Provide the [X, Y] coordinate of the cell's center where the given text is located.  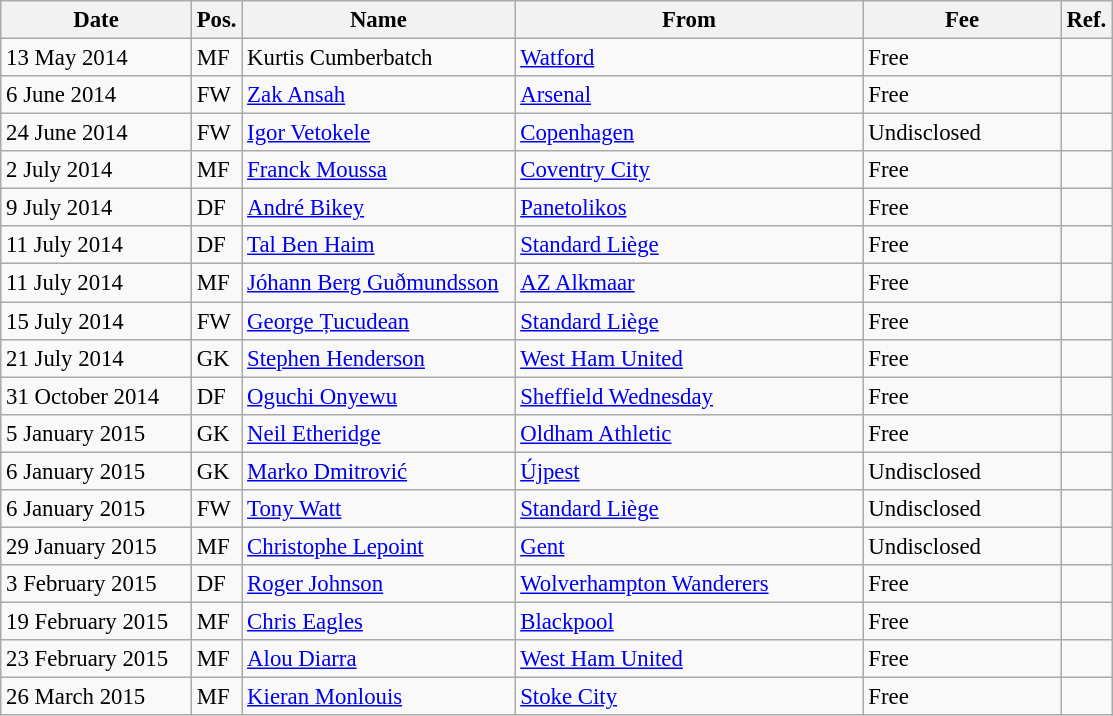
23 February 2015 [96, 659]
Blackpool [689, 621]
Ref. [1086, 20]
Sheffield Wednesday [689, 396]
Date [96, 20]
Zak Ansah [378, 95]
AZ Alkmaar [689, 283]
André Bikey [378, 208]
31 October 2014 [96, 396]
Chris Eagles [378, 621]
5 January 2015 [96, 433]
Jóhann Berg Guðmundsson [378, 283]
From [689, 20]
Neil Etheridge [378, 433]
19 February 2015 [96, 621]
Alou Diarra [378, 659]
Stephen Henderson [378, 358]
Christophe Lepoint [378, 546]
Oguchi Onyewu [378, 396]
Copenhagen [689, 133]
Coventry City [689, 170]
Igor Vetokele [378, 133]
Fee [962, 20]
Kurtis Cumberbatch [378, 58]
Roger Johnson [378, 584]
3 February 2015 [96, 584]
Újpest [689, 471]
Pos. [216, 20]
Marko Dmitrović [378, 471]
Gent [689, 546]
Panetolikos [689, 208]
6 June 2014 [96, 95]
9 July 2014 [96, 208]
Stoke City [689, 697]
Watford [689, 58]
Tony Watt [378, 509]
2 July 2014 [96, 170]
26 March 2015 [96, 697]
Wolverhampton Wanderers [689, 584]
Franck Moussa [378, 170]
George Țucudean [378, 321]
Oldham Athletic [689, 433]
Kieran Monlouis [378, 697]
21 July 2014 [96, 358]
Arsenal [689, 95]
Name [378, 20]
13 May 2014 [96, 58]
15 July 2014 [96, 321]
Tal Ben Haim [378, 245]
29 January 2015 [96, 546]
24 June 2014 [96, 133]
